Detect which cell encompasses the target text, then output its (x, y) center coordinate. 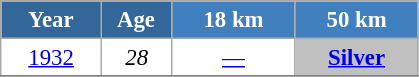
Silver (356, 58)
28 (136, 58)
1932 (52, 58)
Year (52, 20)
— (234, 58)
50 km (356, 20)
18 km (234, 20)
Age (136, 20)
